Return (X, Y) of the center of cell containing provided text 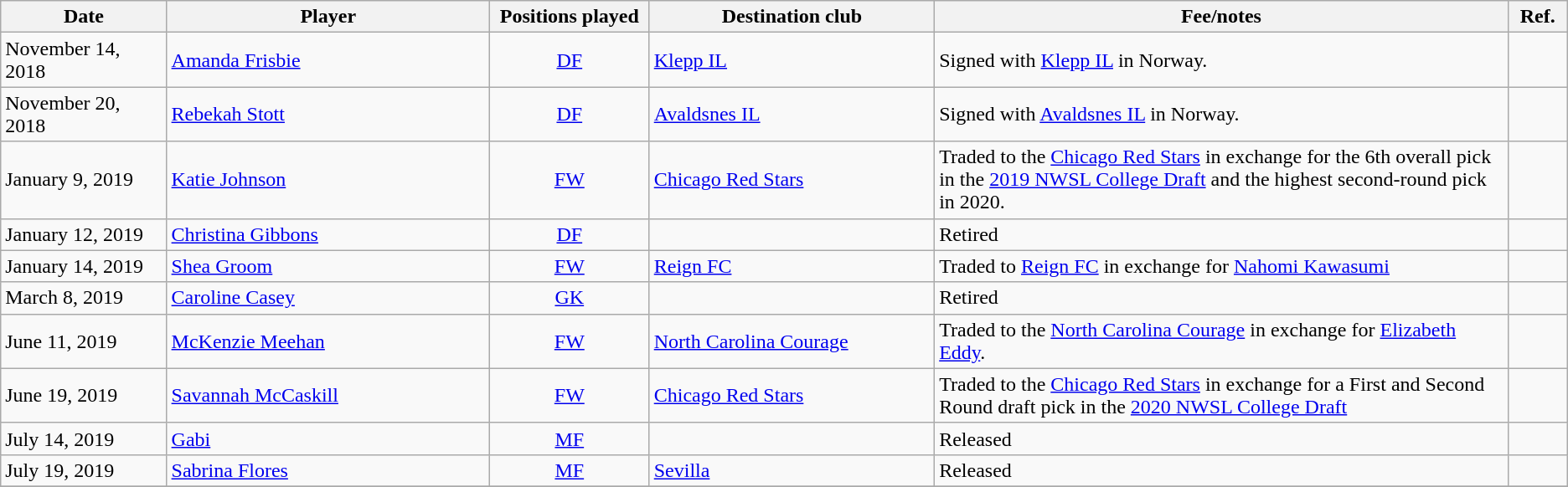
North Carolina Courage (792, 341)
Traded to the North Carolina Courage in exchange for Elizabeth Eddy. (1221, 341)
November 20, 2018 (84, 114)
January 12, 2019 (84, 234)
Gabi (328, 438)
Katie Johnson (328, 180)
Sabrina Flores (328, 470)
Caroline Casey (328, 298)
Klepp IL (792, 60)
Positions played (570, 17)
Date (84, 17)
March 8, 2019 (84, 298)
Signed with Avaldsnes IL in Norway. (1221, 114)
July 19, 2019 (84, 470)
Fee/notes (1221, 17)
Shea Groom (328, 266)
Traded to the Chicago Red Stars in exchange for a First and Second Round draft pick in the 2020 NWSL College Draft (1221, 395)
Avaldsnes IL (792, 114)
McKenzie Meehan (328, 341)
Christina Gibbons (328, 234)
Traded to Reign FC in exchange for Nahomi Kawasumi (1221, 266)
Sevilla (792, 470)
Reign FC (792, 266)
Amanda Frisbie (328, 60)
Ref. (1538, 17)
Savannah McCaskill (328, 395)
Destination club (792, 17)
Traded to the Chicago Red Stars in exchange for the 6th overall pick in the 2019 NWSL College Draft and the highest second-round pick in 2020. (1221, 180)
GK (570, 298)
January 14, 2019 (84, 266)
Signed with Klepp IL in Norway. (1221, 60)
June 19, 2019 (84, 395)
July 14, 2019 (84, 438)
Player (328, 17)
November 14, 2018 (84, 60)
January 9, 2019 (84, 180)
Rebekah Stott (328, 114)
June 11, 2019 (84, 341)
